Locate the cell with the specified text and output its (x, y) center coordinate. 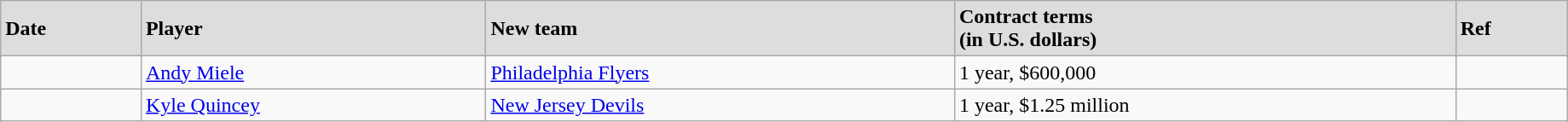
Kyle Quincey (313, 105)
New team (720, 29)
1 year, $600,000 (1205, 73)
1 year, $1.25 million (1205, 105)
Andy Miele (313, 73)
New Jersey Devils (720, 105)
Ref (1511, 29)
Player (313, 29)
Date (72, 29)
Contract terms(in U.S. dollars) (1205, 29)
Philadelphia Flyers (720, 73)
